For the text-containing cell, return its midpoint in [X, Y] coordinate format. 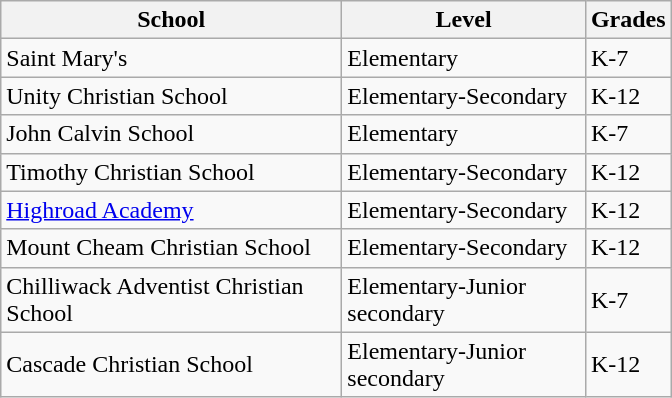
John Calvin School [172, 134]
Saint Mary's [172, 58]
Chilliwack Adventist Christian School [172, 300]
Level [464, 20]
Mount Cheam Christian School [172, 248]
Grades [628, 20]
Unity Christian School [172, 96]
Cascade Christian School [172, 364]
School [172, 20]
Highroad Academy [172, 210]
Timothy Christian School [172, 172]
